Pinpoint the cell where the given text exists, returning its (X, Y) midpoint coordinate. 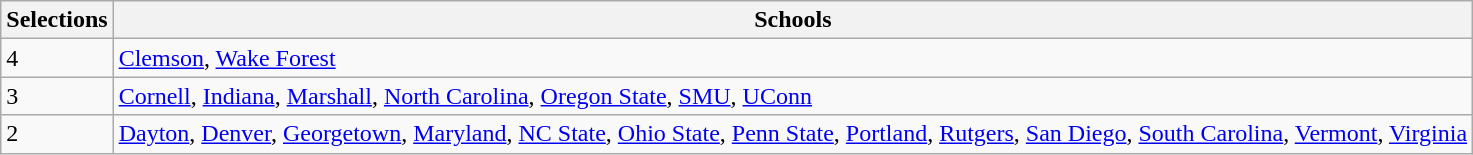
4 (57, 58)
Dayton, Denver, Georgetown, Maryland, NC State, Ohio State, Penn State, Portland, Rutgers, San Diego, South Carolina, Vermont, Virginia (792, 134)
2 (57, 134)
Selections (57, 20)
Cornell, Indiana, Marshall, North Carolina, Oregon State, SMU, UConn (792, 96)
Schools (792, 20)
3 (57, 96)
Clemson, Wake Forest (792, 58)
